Capture the cell that displays the provided text and extract its [x, y] central coordinate. 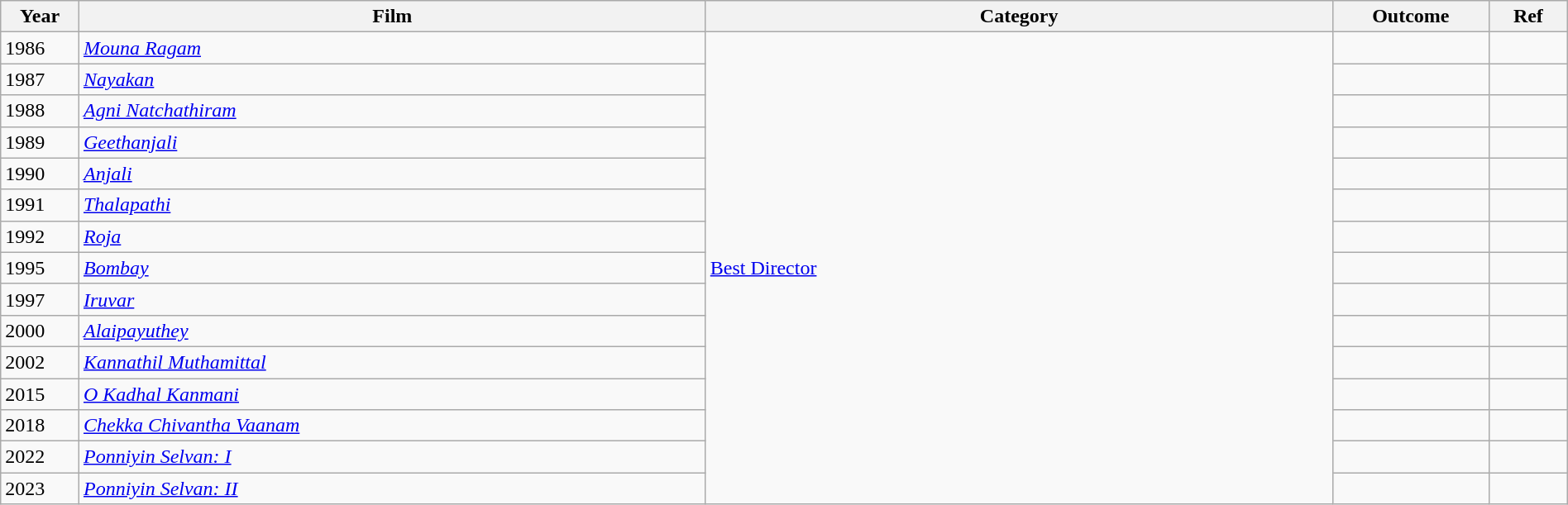
Nayakan [392, 79]
2018 [40, 426]
Iruvar [392, 299]
Year [40, 17]
Mouna Ragam [392, 48]
2023 [40, 488]
Best Director [1019, 268]
Chekka Chivantha Vaanam [392, 426]
2015 [40, 394]
2000 [40, 331]
1990 [40, 174]
1988 [40, 111]
Bombay [392, 268]
1992 [40, 236]
Geethanjali [392, 142]
2022 [40, 457]
Category [1019, 17]
Kannathil Muthamittal [392, 362]
Ponniyin Selvan: II [392, 488]
Outcome [1411, 17]
Agni Natchathiram [392, 111]
1991 [40, 205]
1997 [40, 299]
2002 [40, 362]
Film [392, 17]
Ref [1528, 17]
O Kadhal Kanmani [392, 394]
1986 [40, 48]
Ponniyin Selvan: I [392, 457]
Thalapathi [392, 205]
Anjali [392, 174]
1989 [40, 142]
1995 [40, 268]
Roja [392, 236]
Alaipayuthey [392, 331]
1987 [40, 79]
